Pinpoint the cell where the given text exists, returning its (x, y) midpoint coordinate. 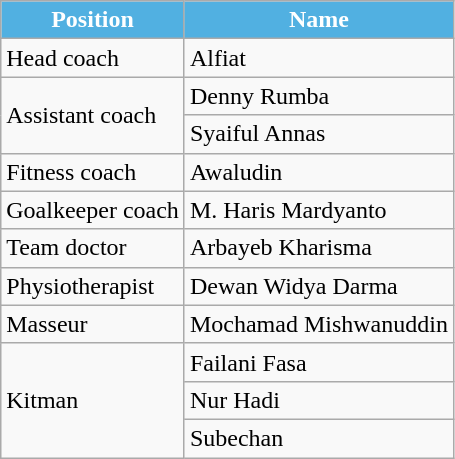
Team doctor (93, 248)
Awaludin (318, 172)
Subechan (318, 438)
Position (93, 20)
Physiotherapist (93, 286)
Name (318, 20)
Mochamad Mishwanuddin (318, 324)
Assistant coach (93, 115)
Denny Rumba (318, 96)
Masseur (93, 324)
Arbayeb Kharisma (318, 248)
Fitness coach (93, 172)
Dewan Widya Darma (318, 286)
Failani Fasa (318, 362)
Nur Hadi (318, 400)
Head coach (93, 58)
Kitman (93, 400)
M. Haris Mardyanto (318, 210)
Goalkeeper coach (93, 210)
Syaiful Annas (318, 134)
Alfiat (318, 58)
